Detect which cell encompasses the target text, then output its (x, y) center coordinate. 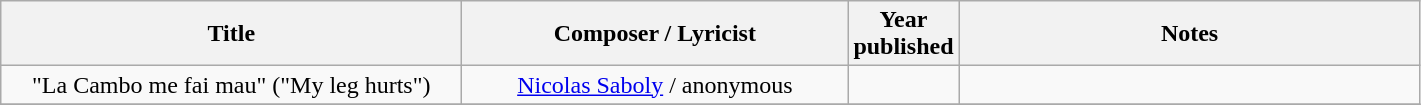
Nicolas Saboly / anonymous (655, 85)
"La Cambo me fai mau" ("My leg hurts") (232, 85)
Year published (904, 34)
Composer / Lyricist (655, 34)
Title (232, 34)
Notes (1190, 34)
